Find where the given text appears and provide that cell's center as [x, y] coordinate. 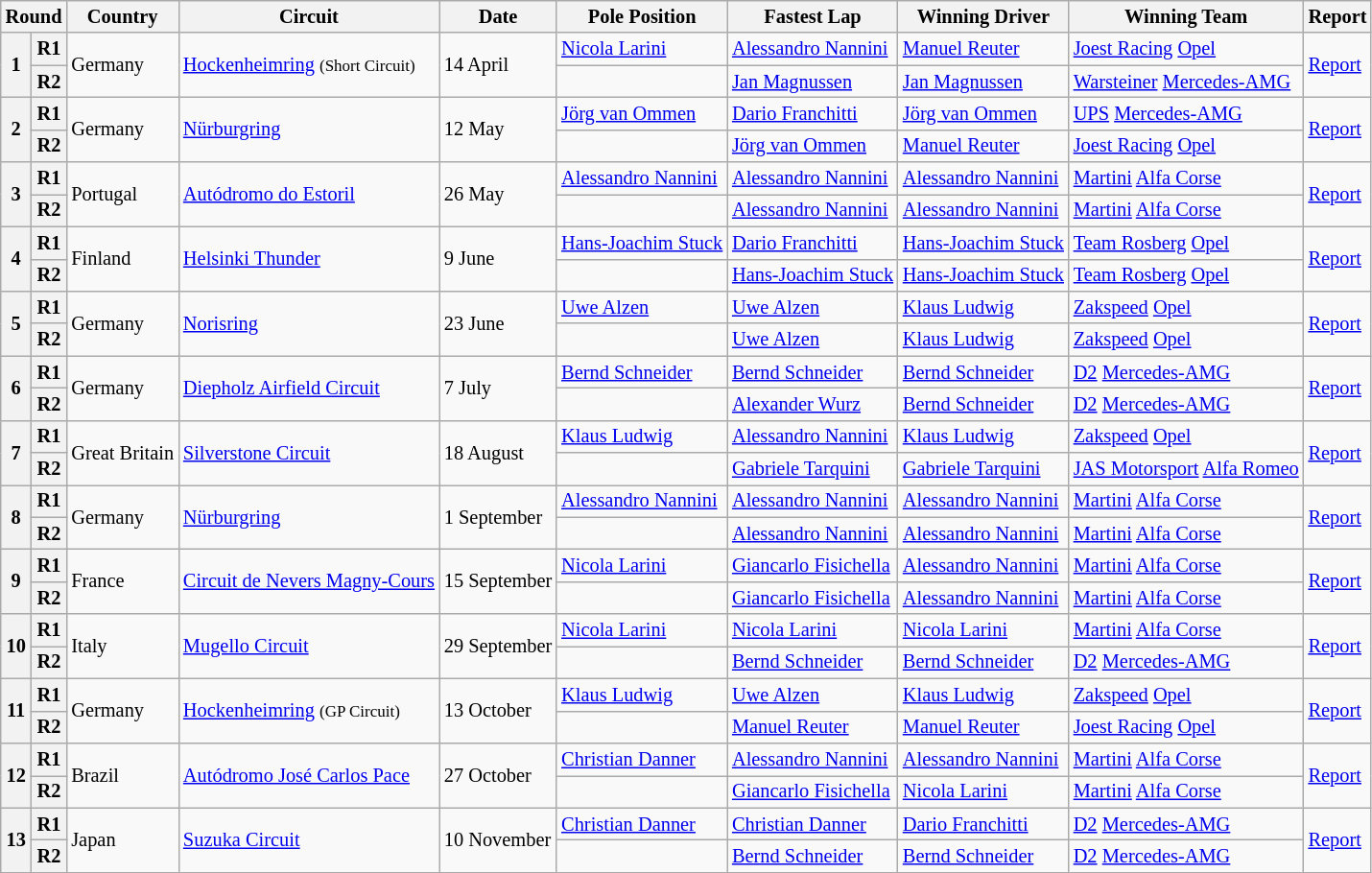
1 [16, 65]
Pole Position [642, 16]
Circuit de Nevers Magny-Cours [309, 581]
Winning Team [1186, 16]
7 July [498, 388]
29 September [498, 647]
Date [498, 16]
3 [16, 194]
Country [123, 16]
Italy [123, 647]
12 May [498, 129]
13 [16, 840]
Circuit [309, 16]
Fastest Lap [813, 16]
Mugello Circuit [309, 647]
1 September [498, 516]
15 September [498, 581]
Japan [123, 840]
Hockenheimring (Short Circuit) [309, 65]
11 [16, 710]
JAS Motorsport Alfa Romeo [1186, 469]
Alexander Wurz [813, 404]
Warsteiner Mercedes-AMG [1186, 82]
5 [16, 322]
Autódromo José Carlos Pace [309, 775]
26 May [498, 194]
Suzuka Circuit [309, 840]
27 October [498, 775]
Silverstone Circuit [309, 453]
Diepholz Airfield Circuit [309, 388]
Finland [123, 259]
Great Britain [123, 453]
Autódromo do Estoril [309, 194]
12 [16, 775]
13 October [498, 710]
8 [16, 516]
Brazil [123, 775]
23 June [498, 322]
2 [16, 129]
9 [16, 581]
France [123, 581]
UPS Mercedes-AMG [1186, 113]
Hockenheimring (GP Circuit) [309, 710]
Portugal [123, 194]
14 April [498, 65]
Winning Driver [983, 16]
9 June [498, 259]
4 [16, 259]
10 [16, 647]
10 November [498, 840]
Helsinki Thunder [309, 259]
7 [16, 453]
Norisring [309, 322]
18 August [498, 453]
Round [35, 16]
6 [16, 388]
